Return (X, Y) of the center of cell containing provided text 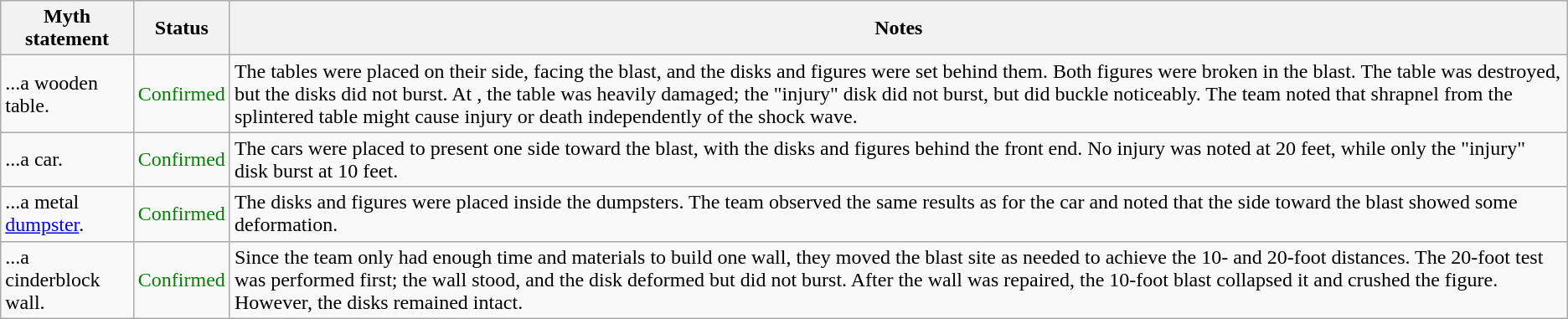
Myth statement (67, 28)
Notes (898, 28)
...a wooden table. (67, 94)
...a car. (67, 159)
Status (181, 28)
...a cinderblock wall. (67, 280)
...a metal dumpster. (67, 214)
